From the cell containing the given text, extract its center point as [x, y] coordinate. 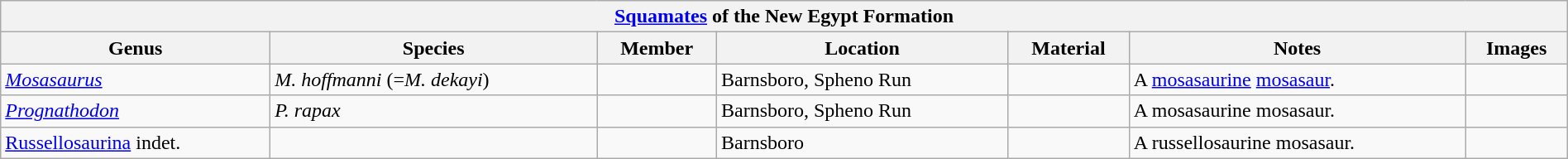
Genus [136, 48]
Squamates of the New Egypt Formation [784, 17]
Material [1068, 48]
Barnsboro [862, 142]
P. rapax [433, 111]
Species [433, 48]
Member [657, 48]
M. hoffmanni (=M. dekayi) [433, 79]
Prognathodon [136, 111]
Location [862, 48]
Notes [1297, 48]
Mosasaurus [136, 79]
A russellosaurine mosasaur. [1297, 142]
Russellosaurina indet. [136, 142]
Images [1517, 48]
